Identify which cell holds the provided text, then report its [x, y] central coordinate. 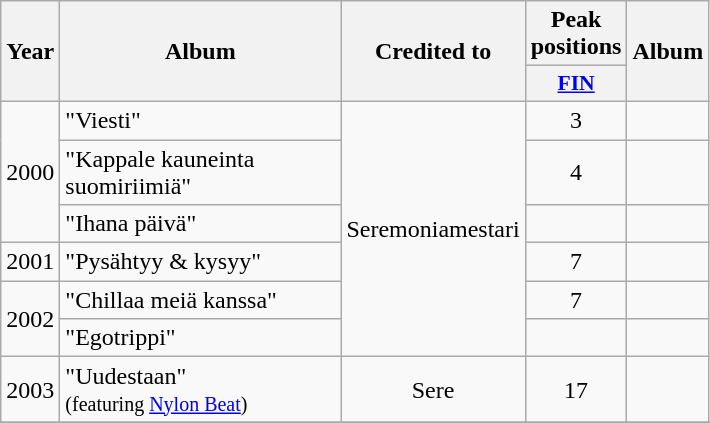
"Ihana päivä" [200, 224]
2001 [30, 262]
"Egotrippi" [200, 338]
2002 [30, 319]
Credited to [433, 52]
"Uudestaan"(featuring Nylon Beat) [200, 390]
FIN [576, 84]
"Pysähtyy & kysyy" [200, 262]
2000 [30, 172]
17 [576, 390]
"Kappale kauneinta suomiriimiä" [200, 172]
"Viesti" [200, 120]
Sere [433, 390]
"Chillaa meiä kanssa" [200, 300]
4 [576, 172]
2003 [30, 390]
3 [576, 120]
Peak positions [576, 34]
Seremoniamestari [433, 228]
Year [30, 52]
